Scan for the cell matching the given text and deliver its (x, y) coordinate at center. 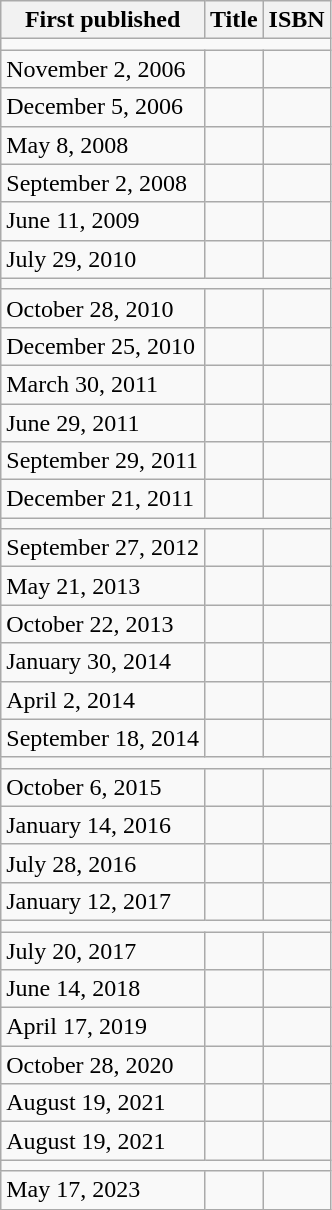
March 30, 2011 (103, 384)
July 20, 2017 (103, 951)
December 5, 2006 (103, 107)
January 14, 2016 (103, 825)
November 2, 2006 (103, 69)
December 25, 2010 (103, 346)
May 8, 2008 (103, 145)
June 29, 2011 (103, 423)
Title (234, 20)
October 28, 2020 (103, 1065)
September 27, 2012 (103, 548)
April 17, 2019 (103, 1027)
January 30, 2014 (103, 662)
June 11, 2009 (103, 221)
July 29, 2010 (103, 259)
October 6, 2015 (103, 787)
May 21, 2013 (103, 586)
September 18, 2014 (103, 738)
September 2, 2008 (103, 183)
May 17, 2023 (103, 1190)
October 28, 2010 (103, 308)
July 28, 2016 (103, 863)
ISBN (296, 20)
First published (103, 20)
October 22, 2013 (103, 624)
December 21, 2011 (103, 499)
June 14, 2018 (103, 989)
April 2, 2014 (103, 700)
September 29, 2011 (103, 461)
January 12, 2017 (103, 901)
